Determine the [X, Y] coordinate at the center of the cell enclosing the given text.  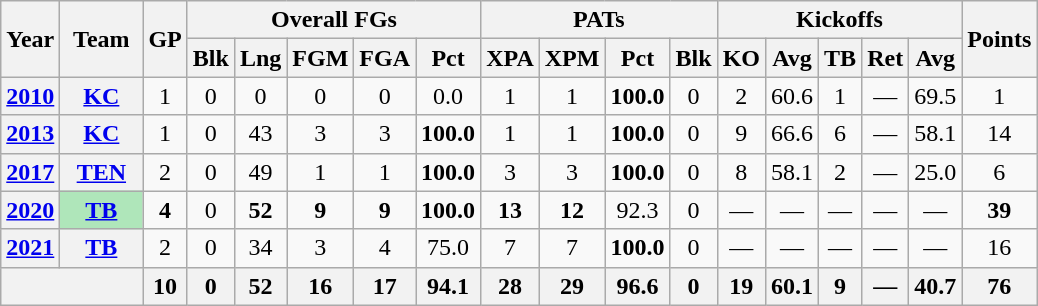
66.6 [792, 134]
60.1 [792, 286]
Overall FGs [334, 20]
17 [385, 286]
14 [1000, 134]
29 [572, 286]
Lng [260, 58]
2020 [30, 210]
TEN [102, 172]
13 [510, 210]
25.0 [936, 172]
Year [30, 39]
76 [1000, 286]
Points [1000, 39]
2010 [30, 96]
XPM [572, 58]
KO [741, 58]
69.5 [936, 96]
92.3 [638, 210]
94.1 [448, 286]
39 [1000, 210]
2013 [30, 134]
60.6 [792, 96]
43 [260, 134]
Kickoffs [840, 20]
Team [102, 39]
PATs [599, 20]
XPA [510, 58]
8 [741, 172]
12 [572, 210]
28 [510, 286]
34 [260, 248]
2017 [30, 172]
FGA [385, 58]
FGM [320, 58]
40.7 [936, 286]
0.0 [448, 96]
49 [260, 172]
GP [165, 39]
Ret [886, 58]
10 [165, 286]
75.0 [448, 248]
19 [741, 286]
2021 [30, 248]
96.6 [638, 286]
